Locate the cell with the specified text and output its (X, Y) center coordinate. 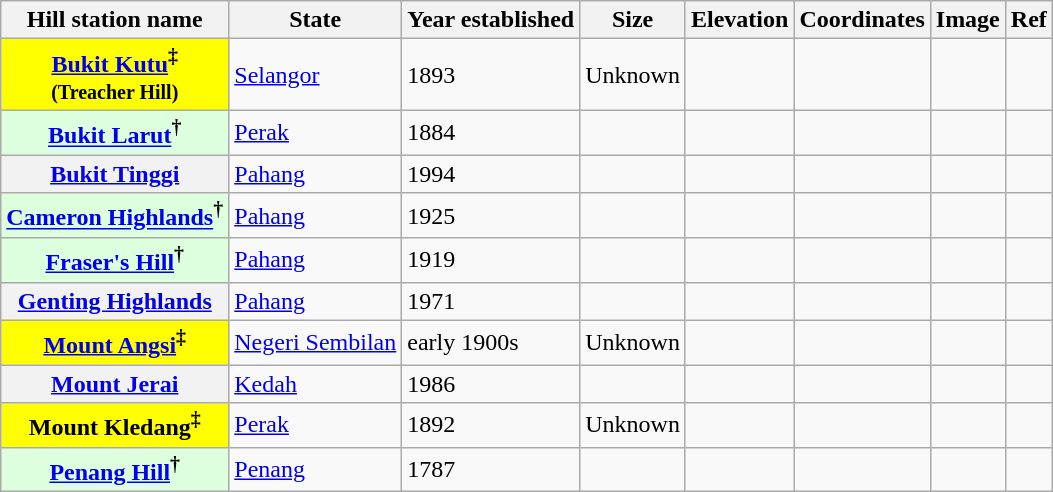
Mount Kledang‡ (115, 426)
1925 (491, 216)
1971 (491, 301)
Cameron Highlands† (115, 216)
Bukit Larut† (115, 132)
1919 (491, 260)
Year established (491, 20)
Fraser's Hill† (115, 260)
Penang (316, 470)
Genting Highlands (115, 301)
1986 (491, 384)
Mount Angsi‡ (115, 342)
Elevation (739, 20)
Selangor (316, 75)
1994 (491, 174)
1884 (491, 132)
State (316, 20)
Image (968, 20)
Size (633, 20)
early 1900s (491, 342)
Bukit Kutu‡(Treacher Hill) (115, 75)
Mount Jerai (115, 384)
Ref (1028, 20)
Hill station name (115, 20)
Bukit Tinggi (115, 174)
Negeri Sembilan (316, 342)
1893 (491, 75)
Coordinates (862, 20)
1787 (491, 470)
1892 (491, 426)
Kedah (316, 384)
Penang Hill† (115, 470)
